Output the [x, y] coordinate of the center of the cell containing the given text.  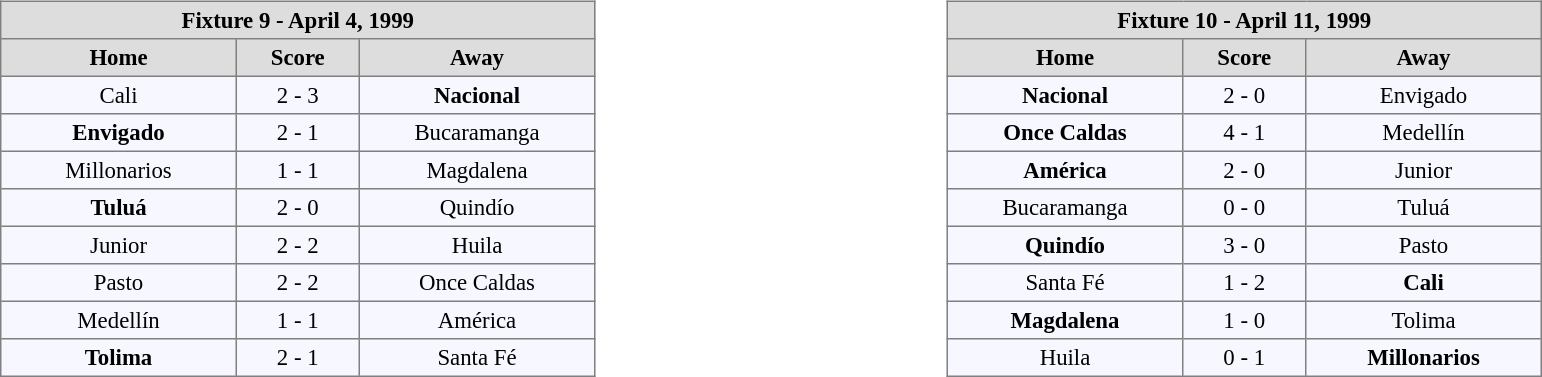
3 - 0 [1244, 245]
Fixture 9 - April 4, 1999 [298, 20]
1 - 0 [1244, 320]
1 - 2 [1244, 283]
0 - 0 [1244, 208]
2 - 3 [298, 95]
Fixture 10 - April 11, 1999 [1244, 20]
4 - 1 [1244, 133]
0 - 1 [1244, 358]
